Extract the (x, y) coordinate from the center of the cell holding the provided text.  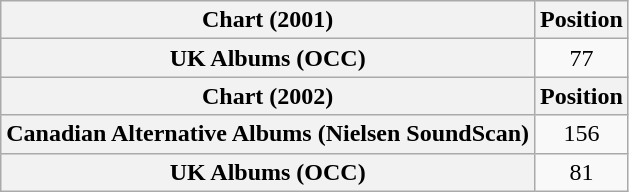
156 (582, 134)
Chart (2001) (268, 20)
Chart (2002) (268, 96)
Canadian Alternative Albums (Nielsen SoundScan) (268, 134)
77 (582, 58)
81 (582, 172)
